Provide the [x, y] coordinate of the cell's center where the given text is located.  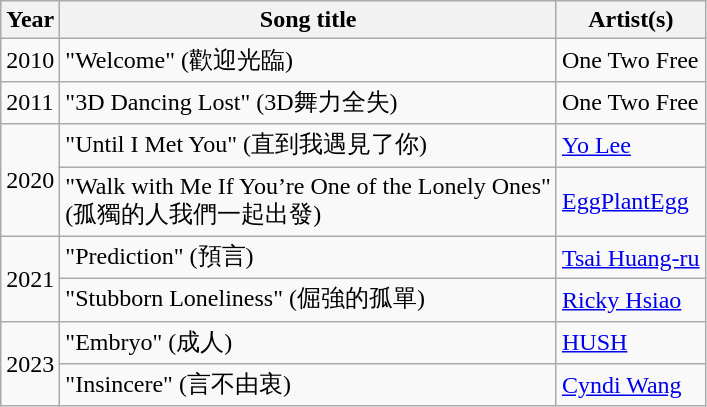
"Insincere" (言不由衷) [308, 386]
2021 [30, 278]
2010 [30, 60]
"Until I Met You" (直到我遇見了你) [308, 146]
HUSH [630, 342]
"Stubborn Loneliness" (倔強的孤單) [308, 300]
EggPlantEgg [630, 201]
Artist(s) [630, 20]
Tsai Huang-ru [630, 258]
Yo Lee [630, 146]
2011 [30, 102]
Cyndi Wang [630, 386]
"3D Dancing Lost" (3D舞力全失) [308, 102]
"Prediction" (預言) [308, 258]
2020 [30, 180]
Ricky Hsiao [630, 300]
"Walk with Me If You’re One of the Lonely Ones"(孤獨的人我們一起出發) [308, 201]
2023 [30, 364]
Song title [308, 20]
"Embryo" (成人) [308, 342]
Year [30, 20]
"Welcome" (歡迎光臨) [308, 60]
